Capture the cell that displays the provided text and extract its [x, y] central coordinate. 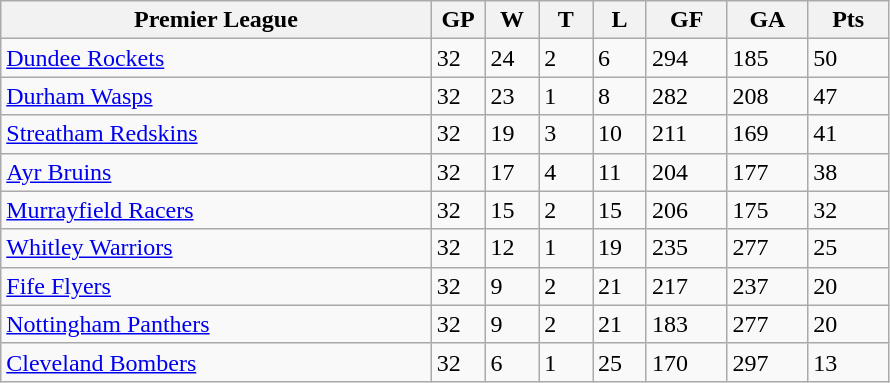
183 [686, 324]
23 [512, 96]
41 [848, 134]
169 [768, 134]
10 [620, 134]
217 [686, 286]
GF [686, 20]
Murrayfield Racers [216, 210]
11 [620, 172]
T [566, 20]
282 [686, 96]
Nottingham Panthers [216, 324]
211 [686, 134]
50 [848, 58]
3 [566, 134]
Durham Wasps [216, 96]
13 [848, 362]
Cleveland Bombers [216, 362]
235 [686, 248]
185 [768, 58]
Dundee Rockets [216, 58]
W [512, 20]
GP [458, 20]
Whitley Warriors [216, 248]
17 [512, 172]
24 [512, 58]
208 [768, 96]
L [620, 20]
12 [512, 248]
8 [620, 96]
175 [768, 210]
Streatham Redskins [216, 134]
206 [686, 210]
Pts [848, 20]
237 [768, 286]
297 [768, 362]
294 [686, 58]
170 [686, 362]
177 [768, 172]
47 [848, 96]
Premier League [216, 20]
204 [686, 172]
4 [566, 172]
38 [848, 172]
Ayr Bruins [216, 172]
Fife Flyers [216, 286]
GA [768, 20]
